Provide the (X, Y) coordinate of the cell's center where the given text is located.  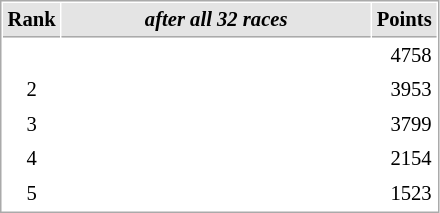
Points (404, 20)
5 (32, 194)
3953 (404, 90)
3799 (404, 124)
Rank (32, 20)
3 (32, 124)
4 (32, 158)
1523 (404, 194)
2154 (404, 158)
after all 32 races (216, 20)
4758 (404, 56)
2 (32, 90)
